Provide the (X, Y) coordinate of the cell's center where the given text is located.  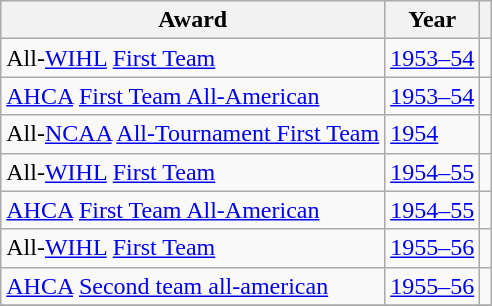
All-NCAA All-Tournament First Team (193, 134)
AHCA Second team all-american (193, 286)
Award (193, 20)
1954 (432, 134)
Year (432, 20)
